Detect which cell encompasses the target text, then output its (X, Y) center coordinate. 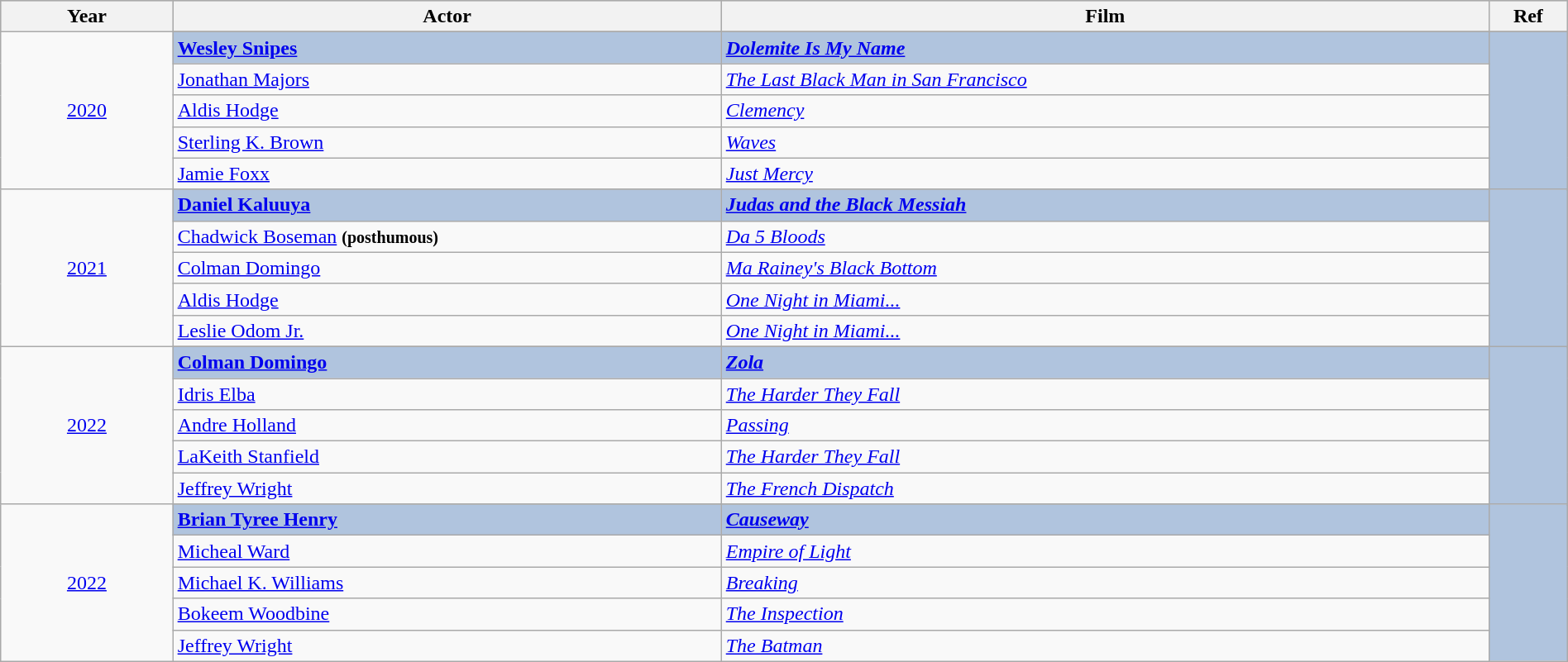
Dolemite Is My Name (1105, 48)
Jonathan Majors (447, 79)
Michael K. Williams (447, 583)
Wesley Snipes (447, 48)
Chadwick Boseman (posthumous) (447, 236)
Andre Holland (447, 426)
The Last Black Man in San Francisco (1105, 79)
Micheal Ward (447, 551)
The Batman (1105, 645)
Bokeem Woodbine (447, 614)
The Inspection (1105, 614)
Waves (1105, 142)
Ma Rainey's Black Bottom (1105, 268)
Clemency (1105, 111)
Film (1105, 17)
Passing (1105, 426)
Idris Elba (447, 394)
Year (87, 17)
Daniel Kaluuya (447, 205)
Just Mercy (1105, 174)
Leslie Odom Jr. (447, 331)
Ref (1528, 17)
Zola (1105, 362)
Actor (447, 17)
Causeway (1105, 520)
2021 (87, 268)
Da 5 Bloods (1105, 236)
The French Dispatch (1105, 488)
Sterling K. Brown (447, 142)
LaKeith Stanfield (447, 457)
2020 (87, 111)
Jamie Foxx (447, 174)
Breaking (1105, 583)
Empire of Light (1105, 551)
Brian Tyree Henry (447, 520)
Judas and the Black Messiah (1105, 205)
